From the cell containing the given text, extract its center point as [x, y] coordinate. 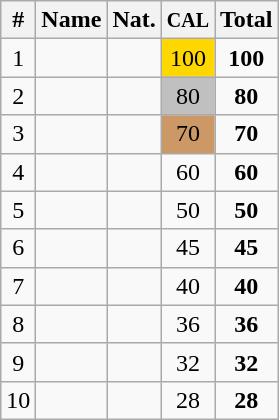
CAL [188, 20]
# [18, 20]
1 [18, 58]
8 [18, 324]
6 [18, 248]
3 [18, 134]
Total [247, 20]
2 [18, 96]
9 [18, 362]
7 [18, 286]
5 [18, 210]
10 [18, 400]
Nat. [134, 20]
Name [72, 20]
4 [18, 172]
